Pinpoint the cell where the given text exists, returning its (x, y) midpoint coordinate. 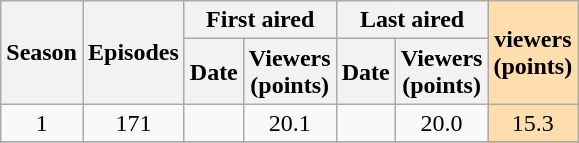
Last aired (412, 20)
20.1 (290, 123)
First aired (260, 20)
20.0 (442, 123)
Episodes (133, 52)
1 (42, 123)
Season (42, 52)
viewers (points) (533, 52)
171 (133, 123)
15.3 (533, 123)
